Search for the cell housing the specified text and yield its [X, Y] center coordinate. 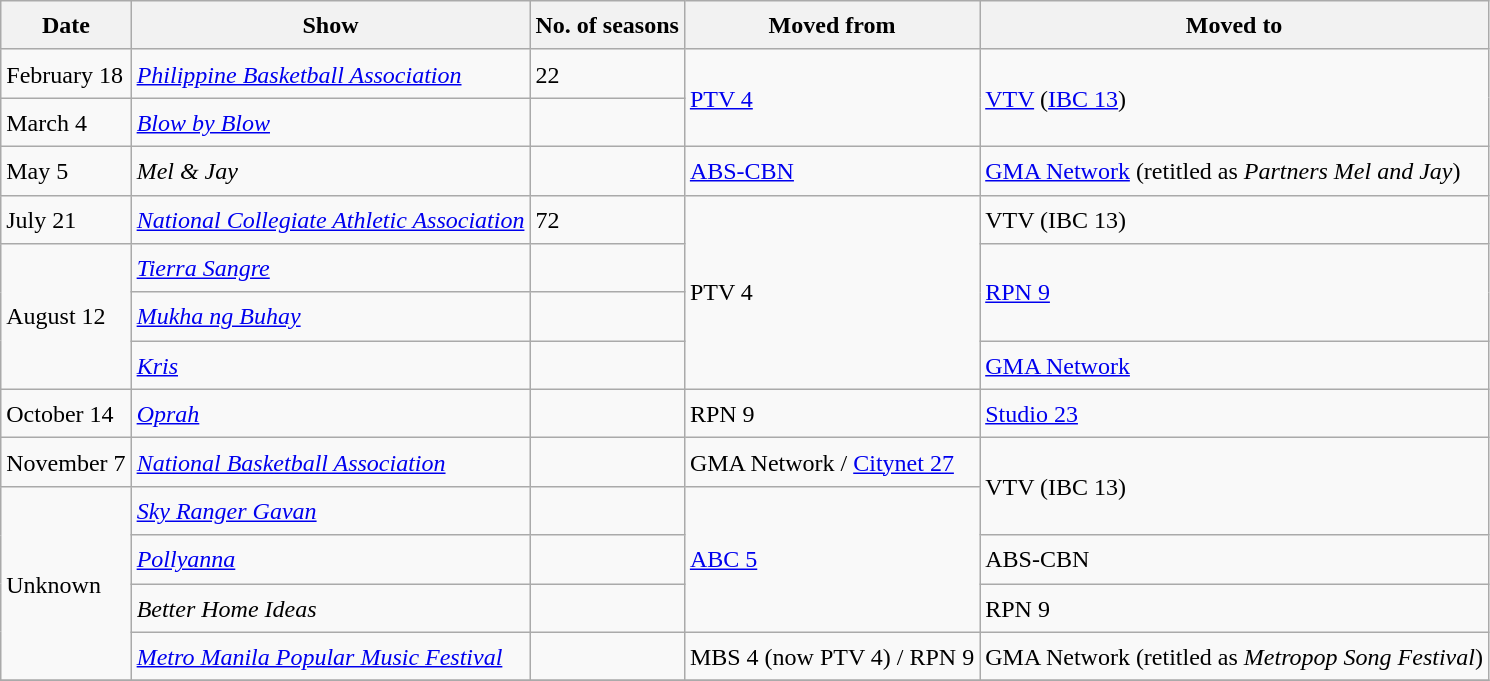
GMA Network / Citynet 27 [832, 462]
GMA Network [1234, 366]
National Basketball Association [330, 462]
22 [607, 74]
July 21 [66, 220]
August 12 [66, 317]
Metro Manila Popular Music Festival [330, 656]
February 18 [66, 74]
Show [330, 26]
Date [66, 26]
March 4 [66, 122]
No. of seasons [607, 26]
Pollyanna [330, 560]
October 14 [66, 414]
November 7 [66, 462]
Mel & Jay [330, 170]
National Collegiate Athletic Association [330, 220]
Studio 23 [1234, 414]
ABC 5 [832, 559]
72 [607, 220]
Tierra Sangre [330, 268]
Moved to [1234, 26]
MBS 4 (now PTV 4) / RPN 9 [832, 656]
Unknown [66, 583]
Better Home Ideas [330, 608]
Mukha ng Buhay [330, 316]
May 5 [66, 170]
Blow by Blow [330, 122]
Kris [330, 366]
GMA Network (retitled as Metropop Song Festival) [1234, 656]
Philippine Basketball Association [330, 74]
Oprah [330, 414]
GMA Network (retitled as Partners Mel and Jay) [1234, 170]
Sky Ranger Gavan [330, 510]
Moved from [832, 26]
